Locate the cell with the specified text and output its [x, y] center coordinate. 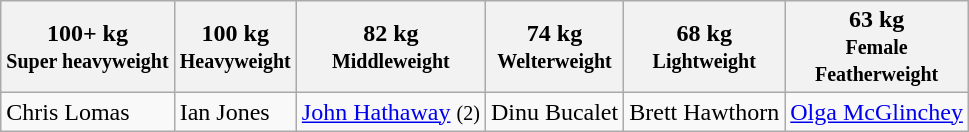
Ian Jones [235, 112]
74 kgWelterweight [554, 47]
Olga McGlinchey [877, 112]
Chris Lomas [88, 112]
John Hathaway (2) [390, 112]
63 kgFemaleFeatherweight [877, 47]
100 kgHeavyweight [235, 47]
68 kgLightweight [704, 47]
82 kgMiddleweight [390, 47]
Brett Hawthorn [704, 112]
Dinu Bucalet [554, 112]
100+ kgSuper heavyweight [88, 47]
